Extract the (X, Y) coordinate from the center of the cell holding the provided text.  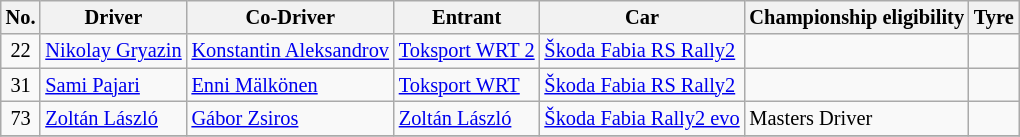
Car (642, 17)
Tyre (994, 17)
Toksport WRT 2 (467, 51)
73 (21, 118)
Driver (113, 17)
31 (21, 85)
Konstantin Aleksandrov (290, 51)
Entrant (467, 17)
Enni Mälkönen (290, 85)
Škoda Fabia Rally2 evo (642, 118)
Sami Pajari (113, 85)
Masters Driver (857, 118)
Co-Driver (290, 17)
Nikolay Gryazin (113, 51)
22 (21, 51)
Championship eligibility (857, 17)
Gábor Zsiros (290, 118)
No. (21, 17)
Toksport WRT (467, 85)
